Identify which cell holds the provided text, then report its [X, Y] central coordinate. 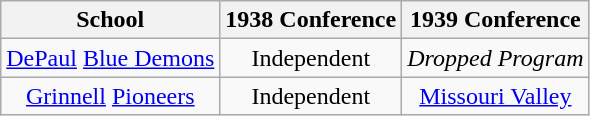
1938 Conference [311, 20]
Grinnell Pioneers [110, 96]
DePaul Blue Demons [110, 58]
1939 Conference [496, 20]
School [110, 20]
Missouri Valley [496, 96]
Dropped Program [496, 58]
